Identify which cell holds the provided text, then report its [X, Y] central coordinate. 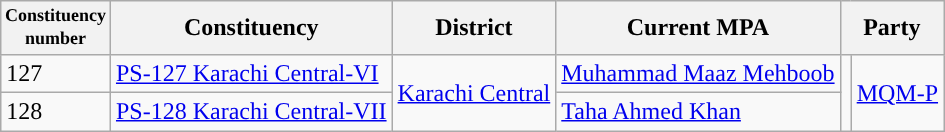
District [474, 28]
Karachi Central [474, 92]
Current MPA [698, 28]
MQM-P [897, 92]
127 [56, 73]
128 [56, 111]
Muhammad Maaz Mehboob [698, 73]
Taha Ahmed Khan [698, 111]
PS-127 Karachi Central-VI [251, 73]
Constituency number [56, 28]
Party [892, 28]
PS-128 Karachi Central-VII [251, 111]
Constituency [251, 28]
